Detect which cell encompasses the target text, then output its [x, y] center coordinate. 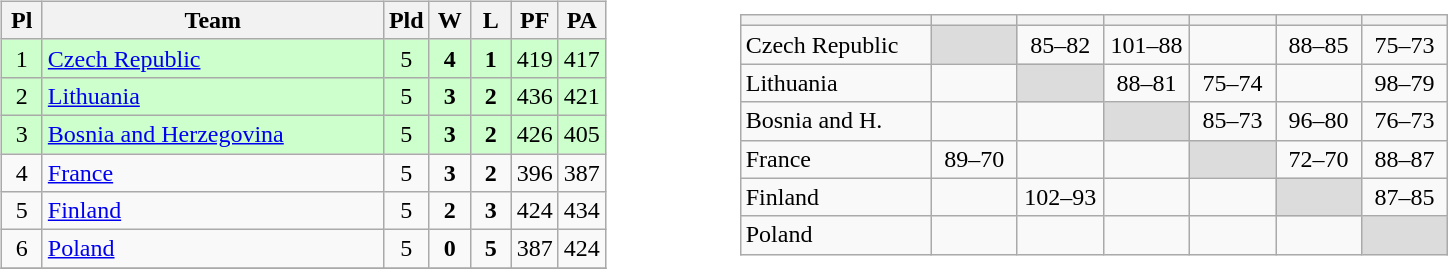
88–87 [1405, 159]
75–74 [1232, 83]
85–82 [1060, 45]
88–85 [1319, 45]
W [450, 20]
0 [450, 249]
419 [534, 58]
Pl [22, 20]
417 [582, 58]
405 [582, 134]
396 [534, 173]
PF [534, 20]
434 [582, 211]
101–88 [1146, 45]
85–73 [1232, 121]
88–81 [1146, 83]
96–80 [1319, 121]
Team [212, 20]
Bosnia and Herzegovina [212, 134]
102–93 [1060, 197]
87–85 [1405, 197]
426 [534, 134]
421 [582, 96]
Bosnia and H. [836, 121]
98–79 [1405, 83]
PA [582, 20]
75–73 [1405, 45]
Pld [406, 20]
436 [534, 96]
72–70 [1319, 159]
89–70 [974, 159]
76–73 [1405, 121]
6 [22, 249]
L [490, 20]
